Provide the [x, y] coordinate of the cell's center where the given text is located.  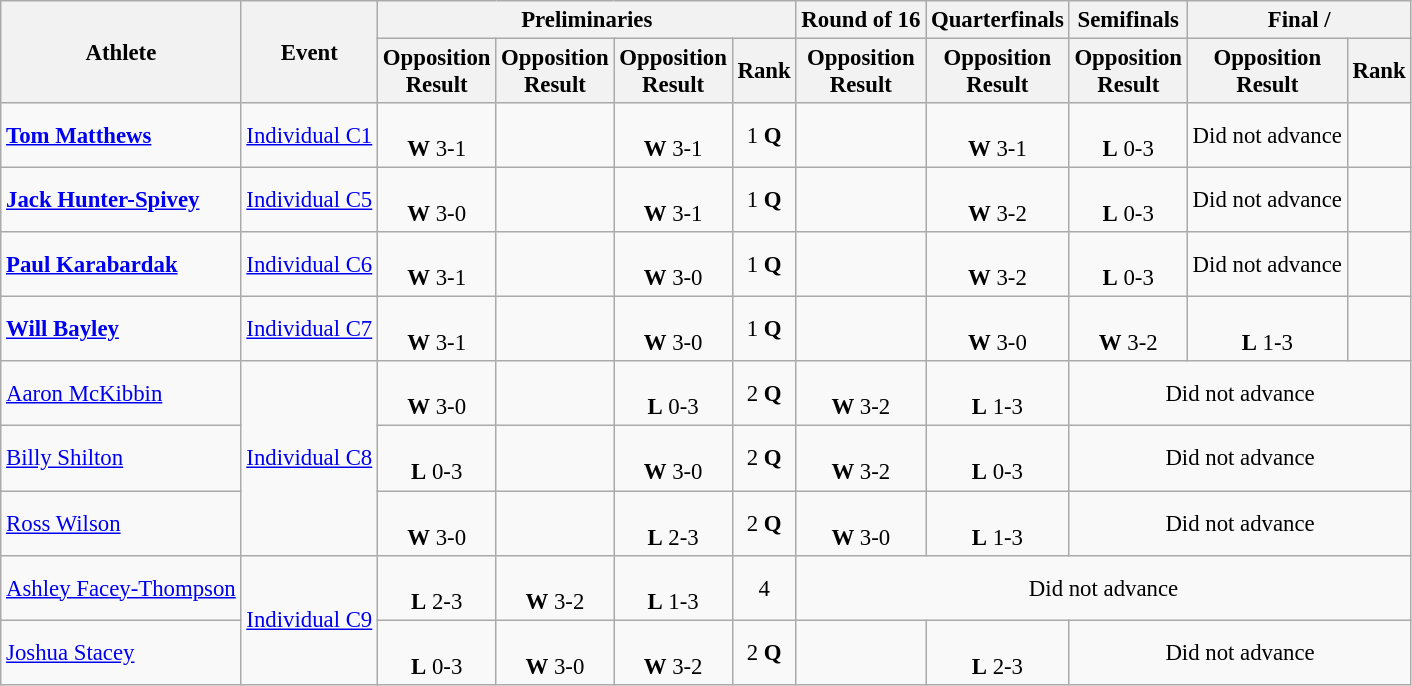
Individual C6 [310, 264]
Final / [1299, 20]
Preliminaries [587, 20]
Individual C9 [310, 620]
Individual C8 [310, 459]
Quarterfinals [998, 20]
Athlete [121, 52]
Individual C5 [310, 200]
Event [310, 52]
Individual C7 [310, 330]
Aaron McKibbin [121, 394]
4 [764, 588]
Individual C1 [310, 136]
Ashley Facey-Thompson [121, 588]
Ross Wilson [121, 524]
Paul Karabardak [121, 264]
Jack Hunter-Spivey [121, 200]
Semifinals [1128, 20]
Joshua Stacey [121, 652]
Round of 16 [861, 20]
Will Bayley [121, 330]
Billy Shilton [121, 458]
Tom Matthews [121, 136]
